Provide the (X, Y) coordinate of the cell's center where the given text is located.  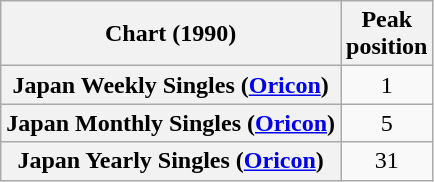
Japan Weekly Singles (Oricon) (171, 85)
31 (387, 161)
Peakposition (387, 34)
1 (387, 85)
5 (387, 123)
Chart (1990) (171, 34)
Japan Monthly Singles (Oricon) (171, 123)
Japan Yearly Singles (Oricon) (171, 161)
